Scan for the cell matching the given text and deliver its (x, y) coordinate at center. 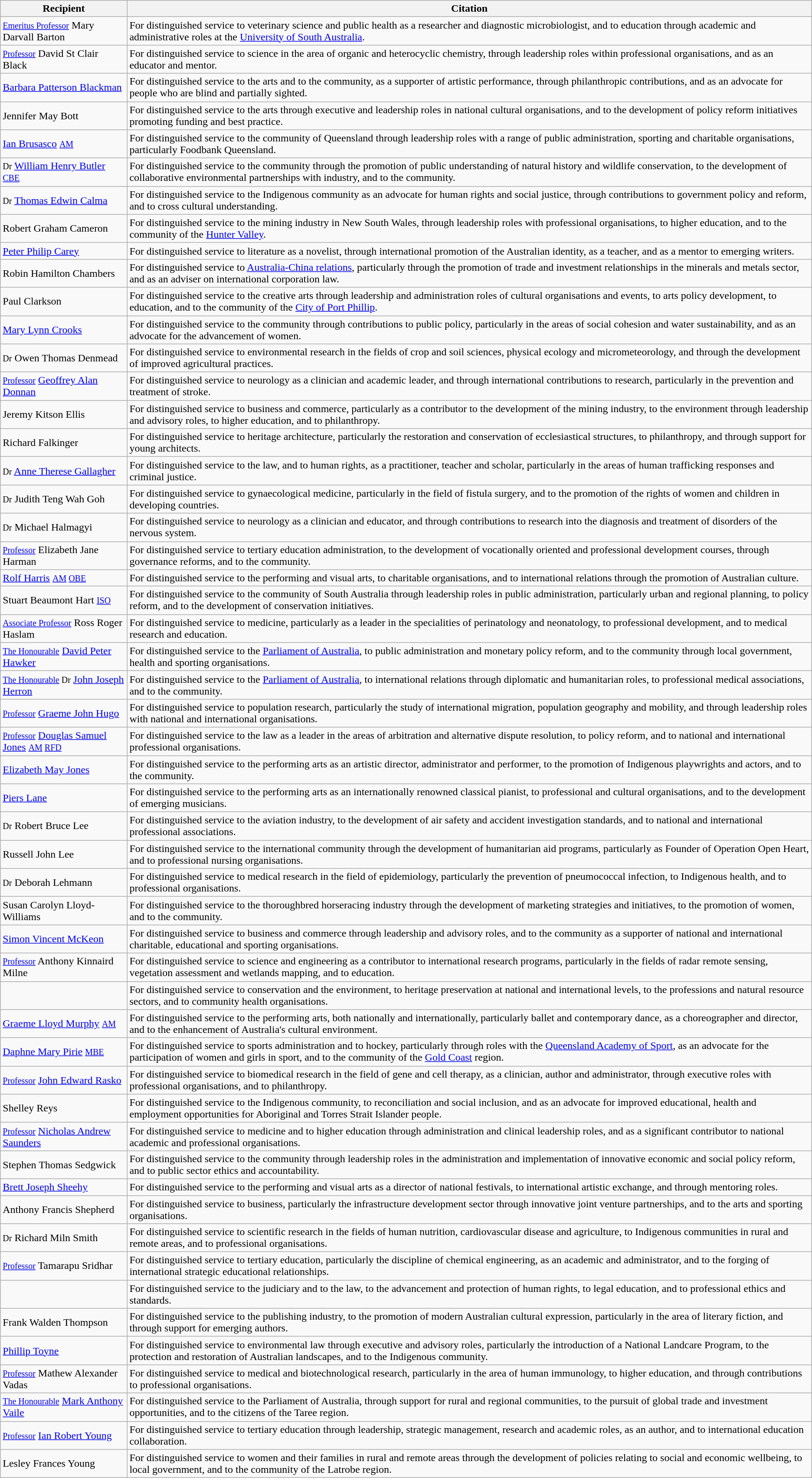
Dr Owen Thomas Denmead (64, 358)
Mary Lynn Crooks (64, 330)
Dr Thomas Edwin Calma (64, 200)
Dr Robert Bruce Lee (64, 826)
Jeremy Kitson Ellis (64, 415)
Professor Mathew Alexander Vadas (64, 1379)
Stuart Beaumont Hart ISO (64, 600)
Emeritus Professor Mary Darvall Barton (64, 31)
Rolf Harris AM OBE (64, 578)
Lesley Frances Young (64, 1464)
The Honourable Dr John Joseph Herron (64, 685)
Professor Elizabeth Jane Harman (64, 555)
Simon Vincent McKeon (64, 939)
Ian Brusasco AM (64, 144)
Dr Richard Miln Smith (64, 1238)
Elizabeth May Jones (64, 770)
Phillip Toyne (64, 1351)
Dr Deborah Lehmann (64, 882)
Piers Lane (64, 798)
Professor Nicholas Andrew Saunders (64, 1137)
Professor Geoffrey Alan Donnan (64, 386)
Richard Falkinger (64, 442)
Shelley Reys (64, 1108)
Paul Clarkson (64, 301)
Robin Hamilton Chambers (64, 273)
The Honourable David Peter Hawker (64, 657)
Professor John Edward Rasko (64, 1080)
Anthony Francis Shepherd (64, 1209)
Dr William Henry Butler CBE (64, 172)
Dr Judith Teng Wah Goh (64, 499)
Associate Professor Ross Roger Haslam (64, 628)
Robert Graham Cameron (64, 228)
Russell John Lee (64, 855)
Professor David St Clair Black (64, 59)
Professor Graeme John Hugo (64, 713)
The Honourable Mark Anthony Vaile (64, 1407)
Recipient (64, 9)
Daphne Mary Pirie MBE (64, 1052)
Brett Joseph Sheehy (64, 1187)
Graeme Lloyd Murphy AM (64, 1024)
Professor Anthony Kinnaird Milne (64, 967)
Susan Carolyn Lloyd-Williams (64, 911)
Stephen Thomas Sedgwick (64, 1164)
Peter Philip Carey (64, 251)
Dr Anne Therese Gallagher (64, 471)
Professor Douglas Samuel Jones AM RFD (64, 741)
Professor Tamarapu Sridhar (64, 1266)
Barbara Patterson Blackman (64, 88)
Professor Ian Robert Young (64, 1435)
Jennifer May Bott (64, 115)
Citation (469, 9)
Dr Michael Halmagyi (64, 528)
Frank Walden Thompson (64, 1322)
